Provide the [X, Y] coordinate of the cell's center where the given text is located.  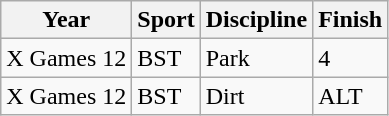
Discipline [256, 20]
Dirt [256, 96]
4 [350, 58]
Sport [166, 20]
Finish [350, 20]
Year [66, 20]
Park [256, 58]
ALT [350, 96]
